Pinpoint the cell where the given text exists, returning its (X, Y) midpoint coordinate. 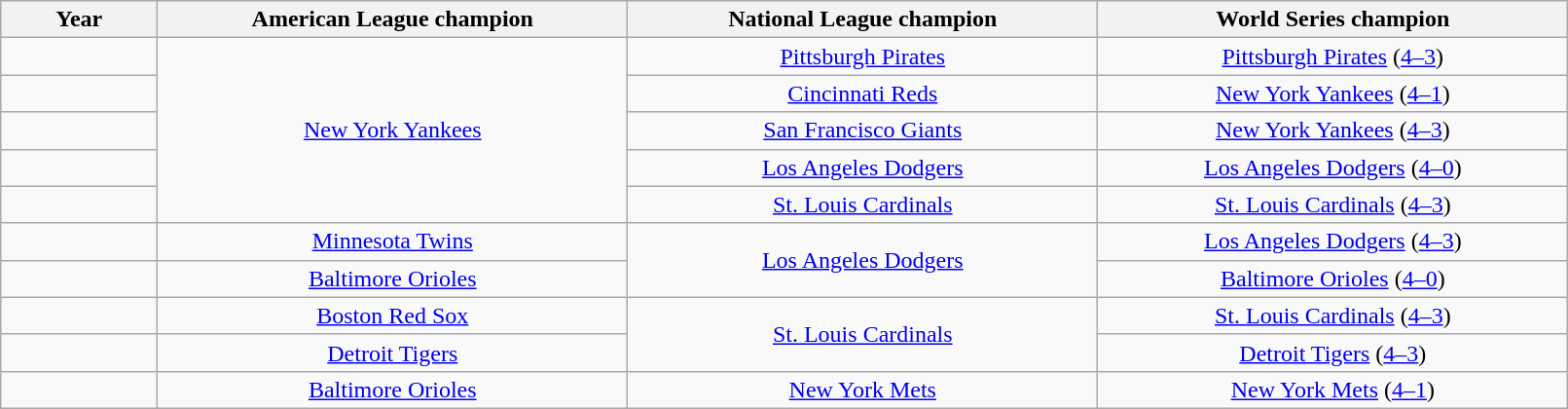
Pittsburgh Pirates (4–3) (1333, 56)
Pittsburgh Pirates (862, 56)
Baltimore Orioles (4–0) (1333, 279)
Boston Red Sox (393, 316)
San Francisco Giants (862, 130)
Detroit Tigers (393, 353)
Year (80, 19)
New York Mets (862, 390)
Los Angeles Dodgers (4–0) (1333, 167)
New York Mets (4–1) (1333, 390)
Cincinnati Reds (862, 93)
Los Angeles Dodgers (4–3) (1333, 242)
World Series champion (1333, 19)
National League champion (862, 19)
American League champion (393, 19)
Detroit Tigers (4–3) (1333, 353)
Minnesota Twins (393, 242)
New York Yankees (4–3) (1333, 130)
New York Yankees (4–1) (1333, 93)
New York Yankees (393, 130)
